Identify which cell holds the provided text, then report its [x, y] central coordinate. 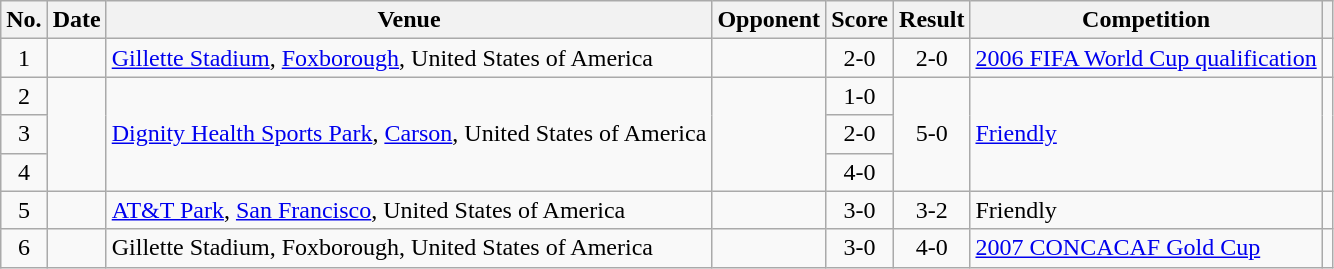
Result [932, 20]
AT&T Park, San Francisco, United States of America [409, 210]
Date [76, 20]
No. [24, 20]
5 [24, 210]
3 [24, 134]
2006 FIFA World Cup qualification [1146, 58]
4 [24, 172]
Venue [409, 20]
3-2 [932, 210]
2 [24, 96]
6 [24, 248]
5-0 [932, 134]
Score [860, 20]
1-0 [860, 96]
1 [24, 58]
Opponent [769, 20]
Dignity Health Sports Park, Carson, United States of America [409, 134]
Competition [1146, 20]
2007 CONCACAF Gold Cup [1146, 248]
